Capture the cell that displays the provided text and extract its [x, y] central coordinate. 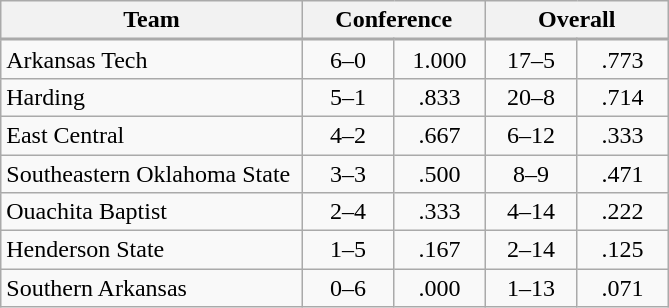
Harding [152, 97]
2–14 [531, 250]
4–2 [348, 135]
Overall [576, 20]
.667 [440, 135]
4–14 [531, 212]
.000 [440, 288]
2–4 [348, 212]
0–6 [348, 288]
.167 [440, 250]
Southern Arkansas [152, 288]
Henderson State [152, 250]
Southeastern Oklahoma State [152, 173]
6–12 [531, 135]
20–8 [531, 97]
8–9 [531, 173]
3–3 [348, 173]
East Central [152, 135]
1–5 [348, 250]
5–1 [348, 97]
.773 [623, 59]
Ouachita Baptist [152, 212]
1.000 [440, 59]
.833 [440, 97]
1–13 [531, 288]
.071 [623, 288]
Team [152, 20]
Arkansas Tech [152, 59]
.471 [623, 173]
6–0 [348, 59]
.714 [623, 97]
.222 [623, 212]
.125 [623, 250]
.500 [440, 173]
17–5 [531, 59]
Conference [394, 20]
